Extract the (X, Y) coordinate from the center of the cell holding the provided text.  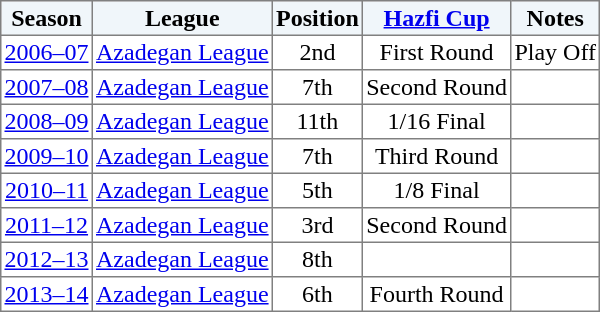
2006–07 (47, 52)
2013–14 (47, 294)
3rd (317, 225)
2009–10 (47, 156)
5th (317, 190)
2008–09 (47, 121)
Third Round (437, 156)
2012–13 (47, 259)
6th (317, 294)
League (182, 18)
Notes (556, 18)
2010–11 (47, 190)
Season (47, 18)
8th (317, 259)
1/16 Final (437, 121)
1/8 Final (437, 190)
2nd (317, 52)
2007–08 (47, 87)
Fourth Round (437, 294)
Position (317, 18)
11th (317, 121)
2011–12 (47, 225)
Hazfi Cup (437, 18)
Play Off (556, 52)
First Round (437, 52)
